Output the (x, y) coordinate of the center of the cell containing the given text.  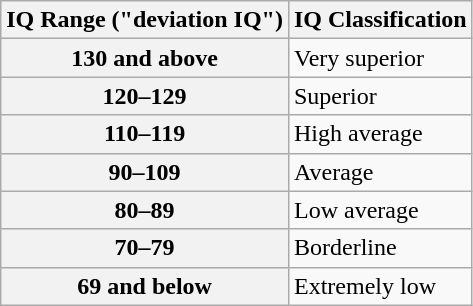
IQ Range ("deviation IQ") (145, 20)
Extremely low (380, 286)
IQ Classification (380, 20)
Superior (380, 96)
130 and above (145, 58)
Low average (380, 210)
80–89 (145, 210)
110–119 (145, 134)
70–79 (145, 248)
90–109 (145, 172)
Very superior (380, 58)
120–129 (145, 96)
Average (380, 172)
69 and below (145, 286)
High average (380, 134)
Borderline (380, 248)
